Return [X, Y] of the center of cell containing provided text 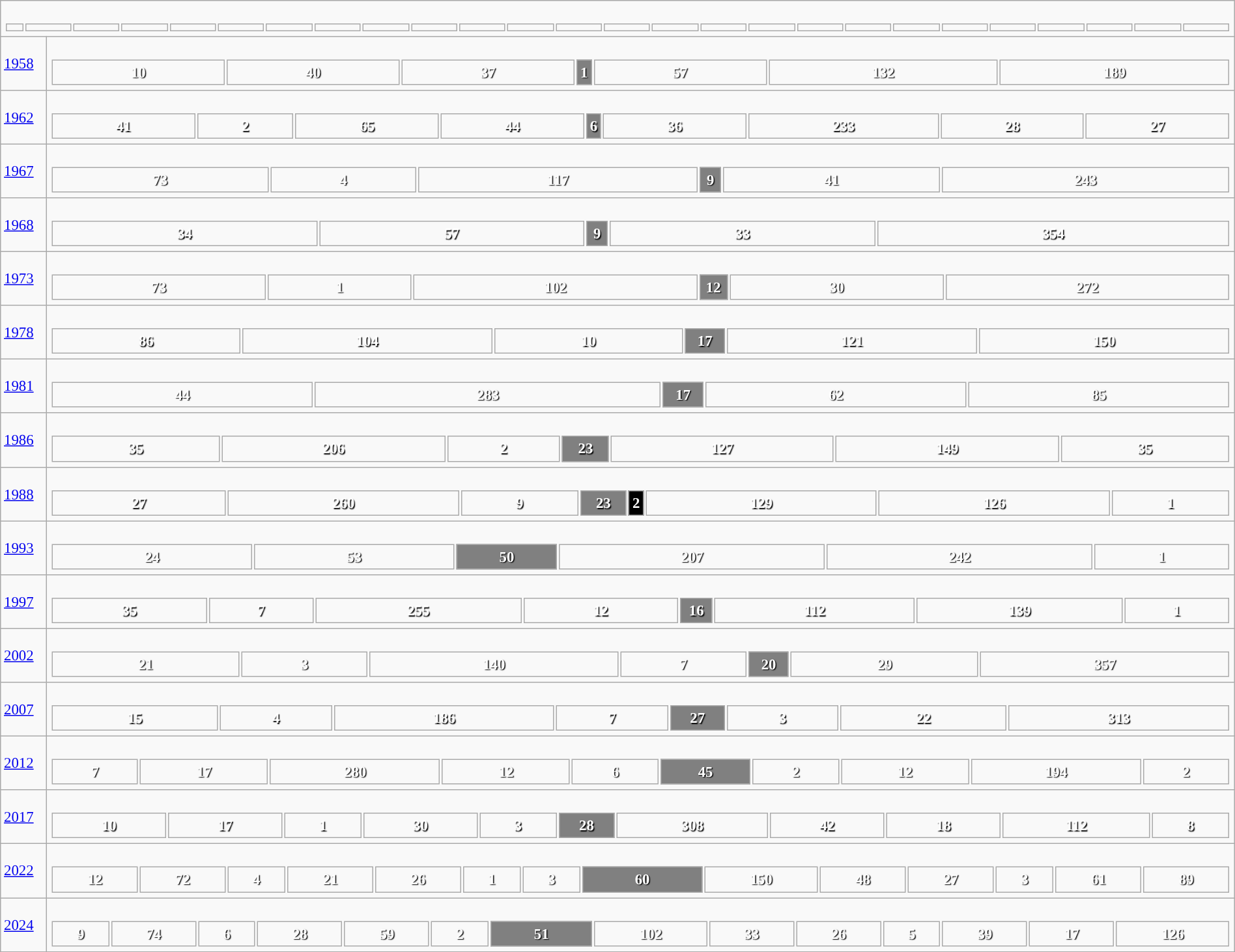
24 53 50 207 242 1 [640, 548]
189 [1114, 72]
308 [692, 826]
21 3 140 7 20 29 357 [640, 655]
283 [487, 395]
86 104 10 17 121 150 [640, 332]
72 [182, 879]
29 [885, 664]
1986 [23, 440]
233 [844, 126]
149 [947, 449]
60 [642, 879]
1973 [23, 279]
280 [356, 772]
50 [507, 556]
85 [1098, 395]
39 [985, 934]
186 [444, 718]
62 [836, 395]
260 [344, 503]
22 [924, 718]
34 [185, 233]
37 [487, 72]
272 [1087, 288]
1967 [23, 171]
104 [367, 341]
27 260 9 23 2 129 126 1 [640, 494]
74 [154, 934]
10 17 1 30 3 28 308 42 18 112 8 [640, 817]
42 [827, 826]
206 [334, 449]
9 74 6 28 59 2 51 102 33 26 5 39 17 126 [640, 925]
1962 [23, 117]
15 [135, 718]
15 4 186 7 27 3 22 313 [640, 710]
53 [354, 556]
40 [313, 72]
61 [1098, 879]
354 [1053, 233]
89 [1186, 879]
73 1 102 12 30 272 [640, 279]
1988 [23, 494]
65 [367, 126]
357 [1105, 664]
34 57 9 33 354 [640, 225]
129 [761, 503]
45 [706, 772]
73 4 117 9 41 243 [640, 171]
139 [1019, 611]
127 [723, 449]
35 7 255 12 16 112 139 1 [640, 602]
10 40 37 1 57 132 189 [640, 64]
51 [541, 934]
255 [418, 611]
5 [912, 934]
20 [769, 664]
1981 [23, 387]
2007 [23, 710]
1978 [23, 332]
1958 [23, 64]
1968 [23, 225]
86 [146, 341]
140 [494, 664]
18 [943, 826]
59 [387, 934]
313 [1119, 718]
2024 [23, 925]
36 [675, 126]
117 [558, 180]
12 72 4 21 26 1 3 60 150 48 27 3 61 89 [640, 871]
242 [959, 556]
194 [1057, 772]
24 [152, 556]
2022 [23, 871]
2002 [23, 655]
1997 [23, 602]
35 206 2 23 127 149 35 [640, 440]
41 2 65 44 6 36 233 28 27 [640, 117]
7 17 280 12 6 45 2 12 194 2 [640, 763]
2017 [23, 817]
48 [863, 879]
44 283 17 62 85 [640, 387]
243 [1085, 180]
1993 [23, 548]
8 [1191, 826]
207 [692, 556]
16 [696, 611]
121 [852, 341]
2012 [23, 763]
132 [883, 72]
